Pinpoint the cell where the given text exists, returning its [X, Y] midpoint coordinate. 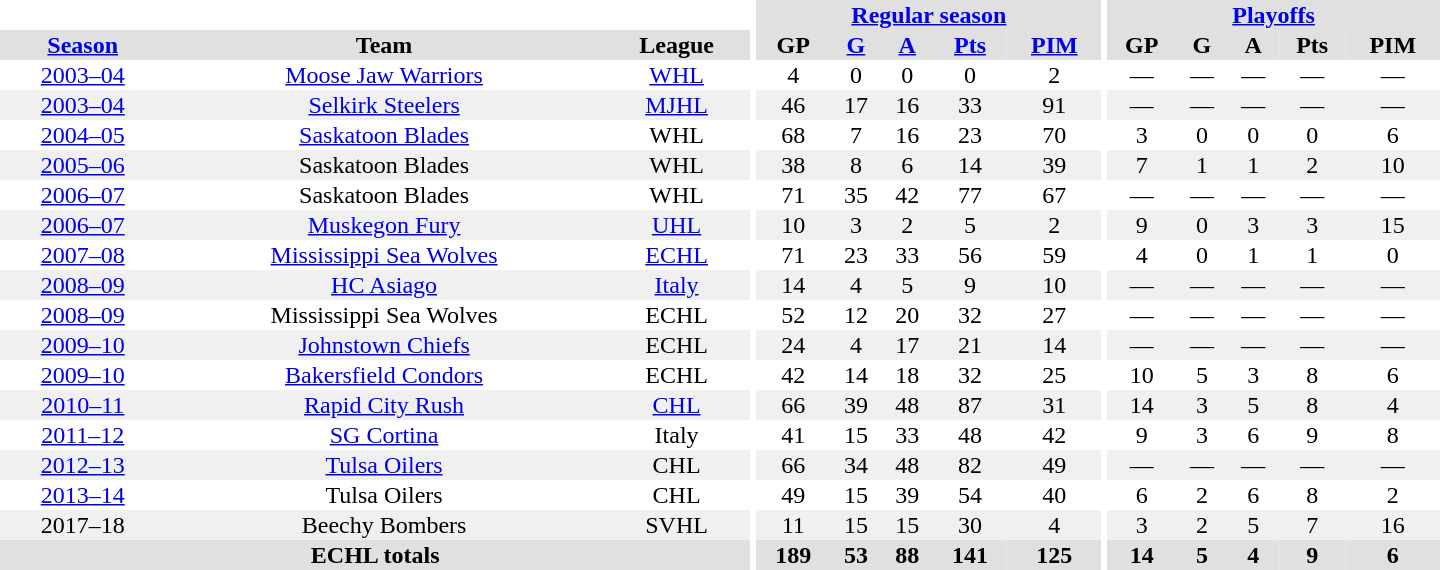
82 [970, 465]
Bakersfield Condors [384, 375]
ECHL totals [375, 555]
31 [1054, 405]
70 [1054, 135]
54 [970, 495]
League [677, 45]
SG Cortina [384, 435]
56 [970, 255]
20 [908, 315]
2011–12 [82, 435]
52 [793, 315]
91 [1054, 105]
2010–11 [82, 405]
Rapid City Rush [384, 405]
40 [1054, 495]
Playoffs [1274, 15]
Beechy Bombers [384, 525]
Selkirk Steelers [384, 105]
2004–05 [82, 135]
77 [970, 195]
35 [856, 195]
UHL [677, 225]
HC Asiago [384, 285]
SVHL [677, 525]
18 [908, 375]
Johnstown Chiefs [384, 345]
Regular season [928, 15]
30 [970, 525]
2005–06 [82, 165]
53 [856, 555]
2017–18 [82, 525]
24 [793, 345]
2013–14 [82, 495]
125 [1054, 555]
12 [856, 315]
67 [1054, 195]
38 [793, 165]
141 [970, 555]
27 [1054, 315]
Moose Jaw Warriors [384, 75]
21 [970, 345]
41 [793, 435]
Team [384, 45]
Muskegon Fury [384, 225]
59 [1054, 255]
Season [82, 45]
34 [856, 465]
68 [793, 135]
2007–08 [82, 255]
88 [908, 555]
87 [970, 405]
11 [793, 525]
MJHL [677, 105]
46 [793, 105]
2012–13 [82, 465]
189 [793, 555]
25 [1054, 375]
